Find where the given text appears and provide that cell's center as (x, y) coordinate. 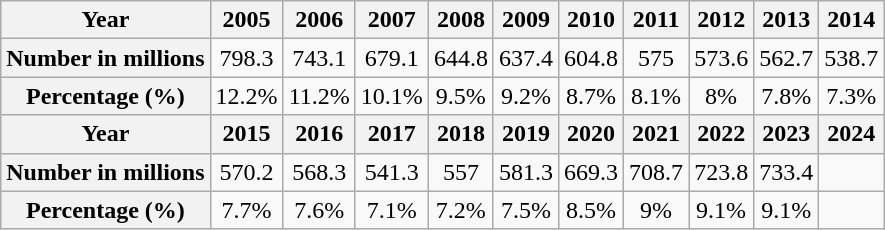
12.2% (246, 96)
798.3 (246, 58)
538.7 (852, 58)
2015 (246, 134)
2010 (590, 20)
2014 (852, 20)
7.1% (392, 210)
541.3 (392, 172)
9.5% (460, 96)
2016 (319, 134)
557 (460, 172)
9% (656, 210)
2013 (786, 20)
10.1% (392, 96)
743.1 (319, 58)
562.7 (786, 58)
723.8 (722, 172)
679.1 (392, 58)
2012 (722, 20)
7.2% (460, 210)
573.6 (722, 58)
8.1% (656, 96)
581.3 (526, 172)
2017 (392, 134)
8.7% (590, 96)
2019 (526, 134)
7.8% (786, 96)
2008 (460, 20)
604.8 (590, 58)
2018 (460, 134)
8.5% (590, 210)
644.8 (460, 58)
637.4 (526, 58)
11.2% (319, 96)
8% (722, 96)
2022 (722, 134)
2024 (852, 134)
7.6% (319, 210)
2011 (656, 20)
2021 (656, 134)
2006 (319, 20)
7.7% (246, 210)
575 (656, 58)
2005 (246, 20)
7.5% (526, 210)
733.4 (786, 172)
570.2 (246, 172)
708.7 (656, 172)
9.2% (526, 96)
2020 (590, 134)
7.3% (852, 96)
568.3 (319, 172)
669.3 (590, 172)
2023 (786, 134)
2009 (526, 20)
2007 (392, 20)
